Scan for the cell matching the given text and deliver its (X, Y) coordinate at center. 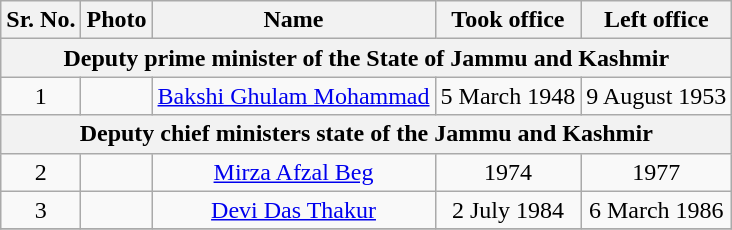
2 July 1984 (508, 210)
5 March 1948 (508, 96)
9 August 1953 (656, 96)
Sr. No. (41, 20)
Photo (116, 20)
Left office (656, 20)
6 March 1986 (656, 210)
1 (41, 96)
Deputy prime minister of the State of Jammu and Kashmir (366, 58)
Bakshi Ghulam Mohammad (294, 96)
Took office (508, 20)
Deputy chief ministers state of the Jammu and Kashmir (366, 134)
2 (41, 172)
Mirza Afzal Beg (294, 172)
3 (41, 210)
Devi Das Thakur (294, 210)
1974 (508, 172)
Name (294, 20)
1977 (656, 172)
